Detect which cell encompasses the target text, then output its [X, Y] center coordinate. 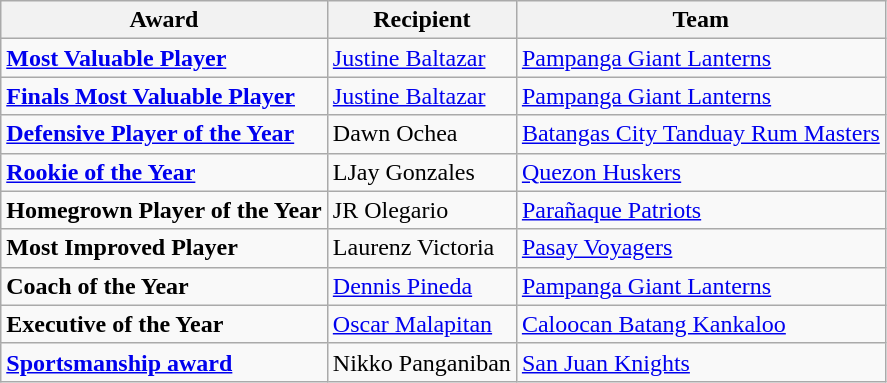
Batangas City Tanduay Rum Masters [700, 134]
Finals Most Valuable Player [164, 96]
Nikko Panganiban [422, 362]
Pasay Voyagers [700, 248]
Sportsmanship award [164, 362]
Coach of the Year [164, 286]
Defensive Player of the Year [164, 134]
Dawn Ochea [422, 134]
JR Olegario [422, 210]
Most Valuable Player [164, 58]
Recipient [422, 20]
San Juan Knights [700, 362]
Laurenz Victoria [422, 248]
Rookie of the Year [164, 172]
Homegrown Player of the Year [164, 210]
Caloocan Batang Kankaloo [700, 324]
LJay Gonzales [422, 172]
Executive of the Year [164, 324]
Dennis Pineda [422, 286]
Quezon Huskers [700, 172]
Team [700, 20]
Oscar Malapitan [422, 324]
Parañaque Patriots [700, 210]
Award [164, 20]
Most Improved Player [164, 248]
